Extract the [X, Y] coordinate from the center of the cell holding the provided text.  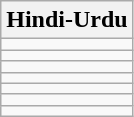
Hindi-Urdu [67, 20]
